Provide the [x, y] coordinate of the cell's center where the given text is located.  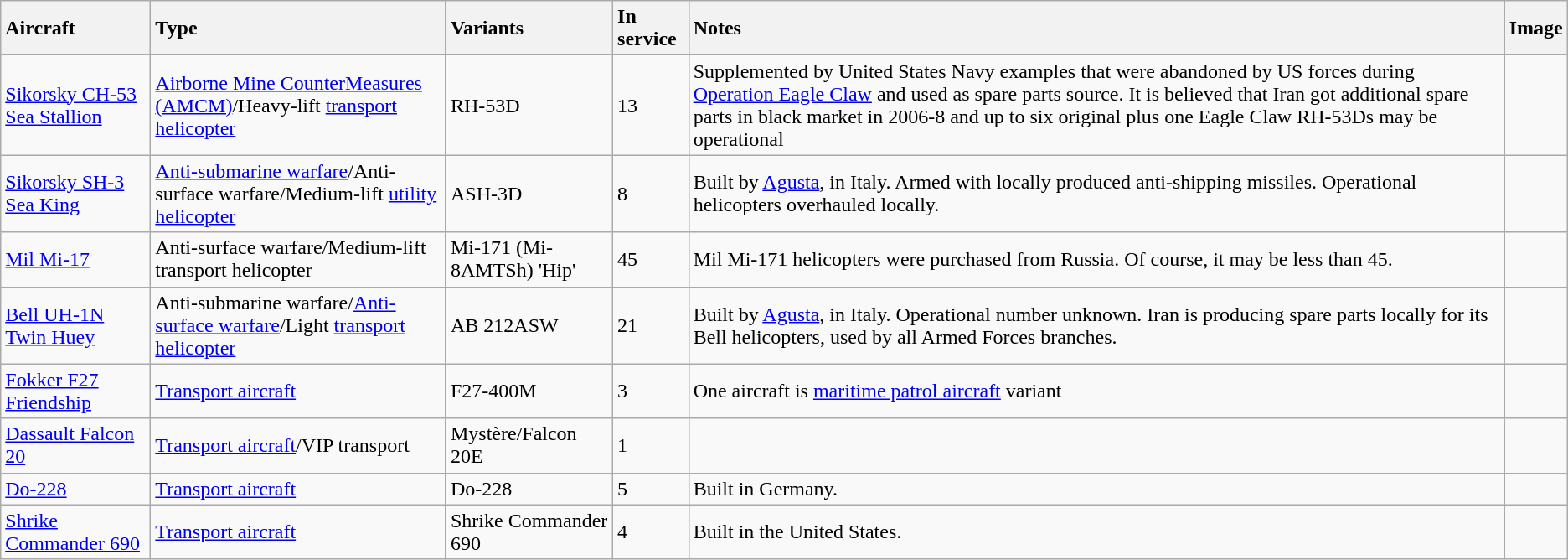
3 [652, 391]
RH-53D [529, 106]
Built in the United States. [1096, 531]
Built by Agusta, in Italy. Armed with locally produced anti-shipping missiles. Operational helicopters overhauled locally. [1096, 194]
1 [652, 446]
45 [652, 260]
Mi-171 (Mi-8AMTSh) 'Hip' [529, 260]
Sikorsky CH-53 Sea Stallion [75, 106]
Anti-submarine warfare/Anti-surface warfare/Light transport helicopter [298, 325]
Mil Mi-17 [75, 260]
Fokker F27 Friendship [75, 391]
F27-400M [529, 391]
4 [652, 531]
Built in Germany. [1096, 489]
In service [652, 29]
Airborne Mine CounterMeasures (AMCM)/Heavy-lift transport helicopter [298, 106]
5 [652, 489]
Mil Mi-171 helicopters were purchased from Russia. Of course, it may be less than 45. [1096, 260]
Aircraft [75, 29]
13 [652, 106]
Sikorsky SH-3 Sea King [75, 194]
Dassault Falcon 20 [75, 446]
Image [1536, 29]
Mystère/Falcon 20E [529, 446]
Transport aircraft/VIP transport [298, 446]
Anti-submarine warfare/Anti-surface warfare/Medium-lift utility helicopter [298, 194]
21 [652, 325]
Variants [529, 29]
AB 212ASW [529, 325]
Notes [1096, 29]
Anti-surface warfare/Medium-lift transport helicopter [298, 260]
8 [652, 194]
Type [298, 29]
Bell UH-1N Twin Huey [75, 325]
ASH-3D [529, 194]
One aircraft is maritime patrol aircraft variant [1096, 391]
